Return the (X, Y) coordinate for the center point of the cell that contains the specified text.  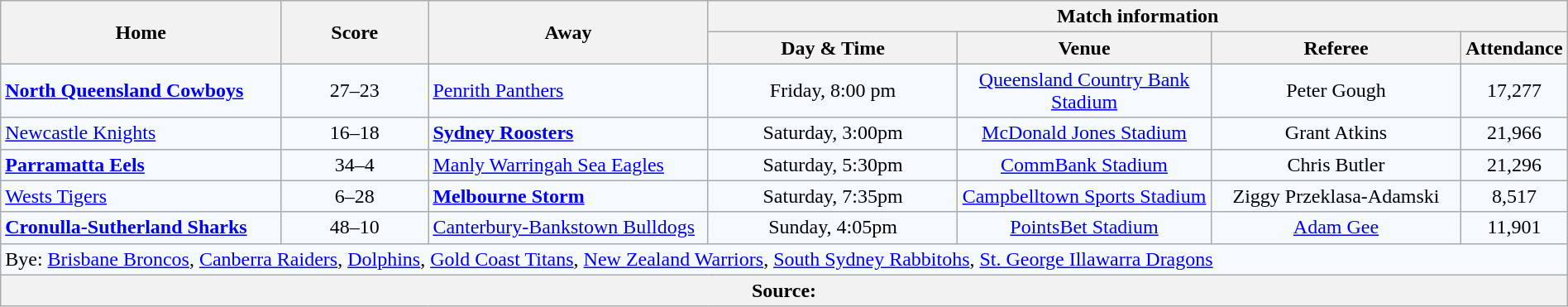
17,277 (1514, 91)
Canterbury-Bankstown Bulldogs (568, 228)
Newcastle Knights (141, 133)
34–4 (355, 165)
Cronulla-Sutherland Sharks (141, 228)
21,296 (1514, 165)
27–23 (355, 91)
Ziggy Przeklasa-Adamski (1336, 196)
21,966 (1514, 133)
Peter Gough (1336, 91)
McDonald Jones Stadium (1084, 133)
Bye: Brisbane Broncos, Canberra Raiders, Dolphins, Gold Coast Titans, New Zealand Warriors, South Sydney Rabbitohs, St. George Illawarra Dragons (784, 259)
Campbelltown Sports Stadium (1084, 196)
Melbourne Storm (568, 196)
Referee (1336, 48)
Away (568, 32)
Score (355, 32)
Grant Atkins (1336, 133)
Queensland Country Bank Stadium (1084, 91)
6–28 (355, 196)
Friday, 8:00 pm (833, 91)
Parramatta Eels (141, 165)
16–18 (355, 133)
Match information (1138, 17)
Attendance (1514, 48)
Penrith Panthers (568, 91)
Sydney Roosters (568, 133)
Sunday, 4:05pm (833, 228)
Saturday, 7:35pm (833, 196)
PointsBet Stadium (1084, 228)
Venue (1084, 48)
8,517 (1514, 196)
Chris Butler (1336, 165)
48–10 (355, 228)
Wests Tigers (141, 196)
Adam Gee (1336, 228)
Saturday, 3:00pm (833, 133)
North Queensland Cowboys (141, 91)
CommBank Stadium (1084, 165)
Source: (784, 290)
Manly Warringah Sea Eagles (568, 165)
11,901 (1514, 228)
Saturday, 5:30pm (833, 165)
Day & Time (833, 48)
Home (141, 32)
